Locate the cell with the specified text and output its (x, y) center coordinate. 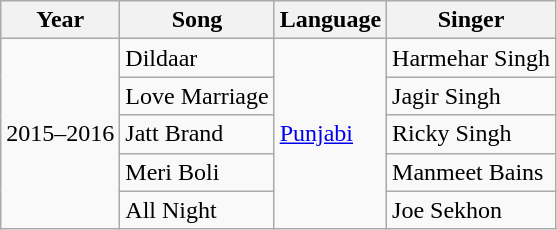
Punjabi (330, 134)
Manmeet Bains (472, 172)
Song (197, 20)
2015–2016 (60, 134)
Jagir Singh (472, 96)
Love Marriage (197, 96)
Harmehar Singh (472, 58)
Ricky Singh (472, 134)
Singer (472, 20)
Joe Sekhon (472, 210)
Year (60, 20)
Dildaar (197, 58)
Meri Boli (197, 172)
Jatt Brand (197, 134)
All Night (197, 210)
Language (330, 20)
